Detect which cell encompasses the target text, then output its (X, Y) center coordinate. 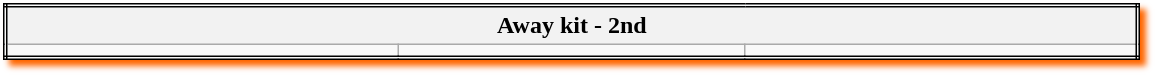
Away kit - 2nd (572, 25)
